Search for the cell housing the specified text and yield its (x, y) center coordinate. 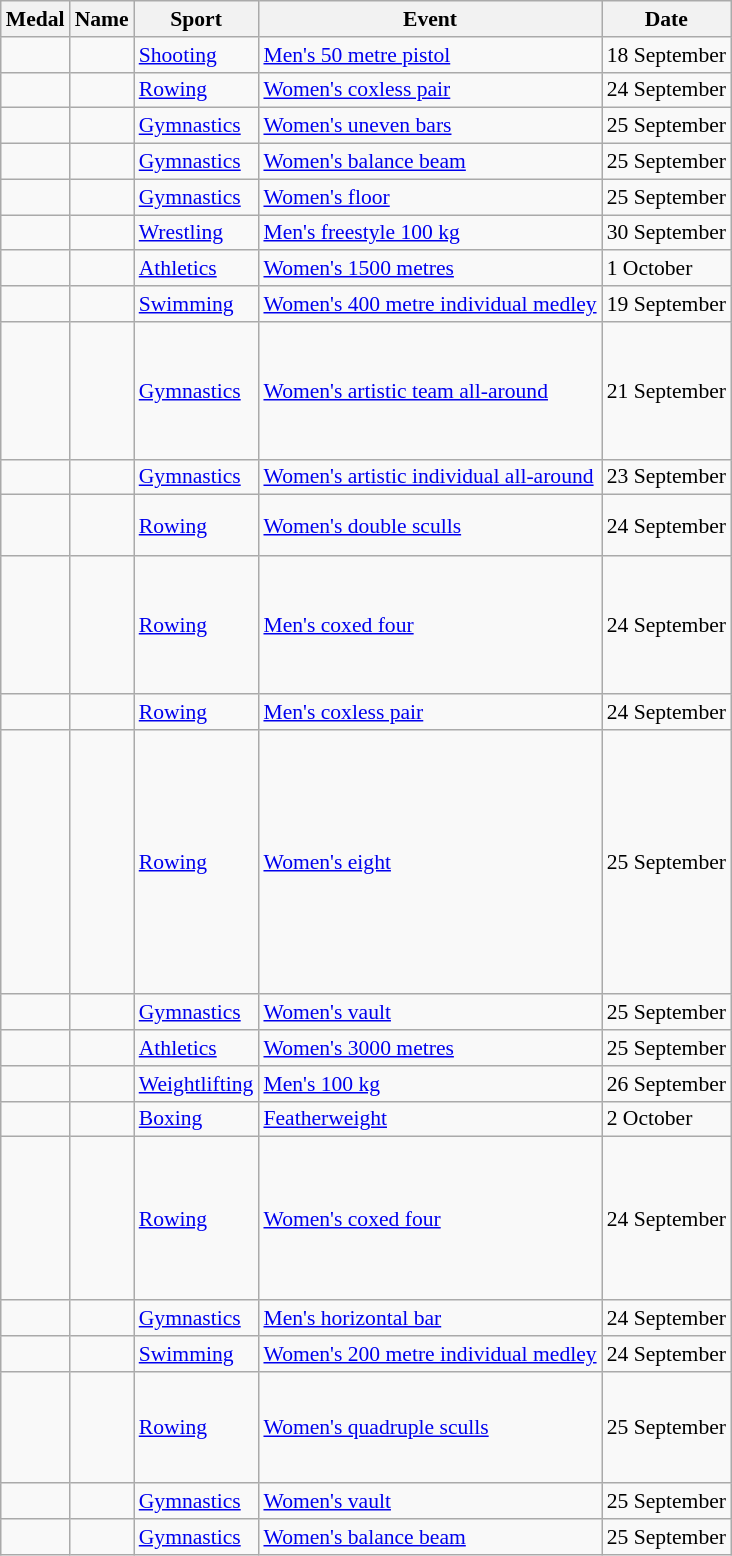
Wrestling (196, 233)
30 September (666, 233)
Women's artistic team all-around (430, 391)
Weightlifting (196, 1084)
Men's coxed four (430, 625)
Women's 200 metre individual medley (430, 1354)
Women's 400 metre individual medley (430, 304)
Men's 50 metre pistol (430, 55)
Men's coxless pair (430, 712)
Sport (196, 19)
Men's horizontal bar (430, 1318)
19 September (666, 304)
Men's 100 kg (430, 1084)
Boxing (196, 1119)
Men's freestyle 100 kg (430, 233)
Women's uneven bars (430, 126)
Women's double sculls (430, 526)
Women's eight (430, 862)
Name (102, 19)
Event (430, 19)
Women's 3000 metres (430, 1048)
Date (666, 19)
23 September (666, 477)
26 September (666, 1084)
Women's coxed four (430, 1218)
Featherweight (430, 1119)
Women's floor (430, 197)
21 September (666, 391)
Women's 1500 metres (430, 269)
Medal (36, 19)
Shooting (196, 55)
Women's quadruple sculls (430, 1427)
2 October (666, 1119)
Women's artistic individual all-around (430, 477)
Women's coxless pair (430, 90)
18 September (666, 55)
1 October (666, 269)
